Provide the [x, y] coordinate of the cell's center where the given text is located.  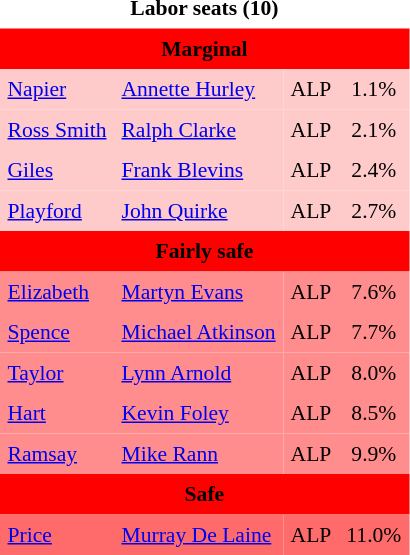
Kevin Foley [198, 413]
Marginal [204, 48]
John Quirke [198, 210]
Napier [57, 89]
Giles [57, 170]
2.1% [374, 129]
Fairly safe [204, 251]
Playford [57, 210]
Martyn Evans [198, 291]
8.5% [374, 413]
Mike Rann [198, 453]
Annette Hurley [198, 89]
Michael Atkinson [198, 332]
Hart [57, 413]
8.0% [374, 372]
Ross Smith [57, 129]
Ralph Clarke [198, 129]
9.9% [374, 453]
Lynn Arnold [198, 372]
Frank Blevins [198, 170]
Elizabeth [57, 291]
Safe [204, 494]
Price [57, 534]
Murray De Laine [198, 534]
2.7% [374, 210]
7.6% [374, 291]
11.0% [374, 534]
7.7% [374, 332]
2.4% [374, 170]
Spence [57, 332]
Ramsay [57, 453]
Taylor [57, 372]
1.1% [374, 89]
